Find where the given text appears and provide that cell's center as (x, y) coordinate. 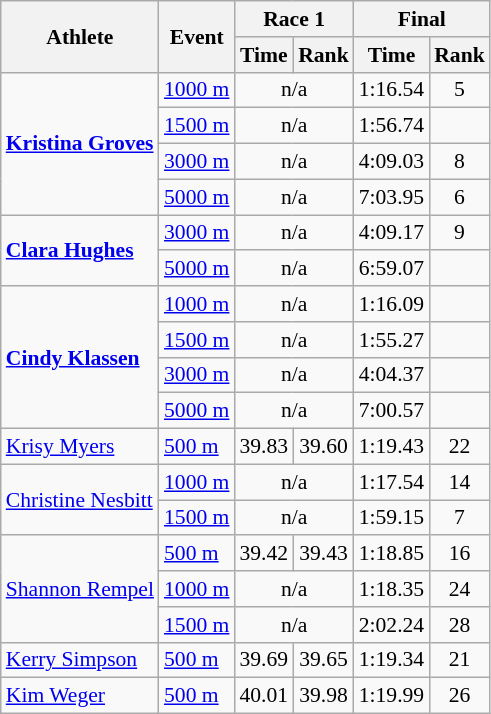
1:16.54 (392, 90)
28 (460, 625)
1:59.15 (392, 518)
6:59.07 (392, 269)
1:18.35 (392, 589)
Kim Weger (80, 696)
1:56.74 (392, 126)
7:00.57 (392, 411)
Cindy Klassen (80, 357)
4:09.17 (392, 233)
7:03.95 (392, 197)
9 (460, 233)
1:16.09 (392, 304)
2:02.24 (392, 625)
26 (460, 696)
7 (460, 518)
22 (460, 447)
6 (460, 197)
Kristina Groves (80, 143)
39.43 (324, 554)
40.01 (264, 696)
39.69 (264, 660)
16 (460, 554)
Christine Nesbitt (80, 500)
1:17.54 (392, 482)
Kerry Simpson (80, 660)
39.83 (264, 447)
Shannon Rempel (80, 590)
1:19.34 (392, 660)
14 (460, 482)
5 (460, 90)
39.60 (324, 447)
39.98 (324, 696)
Clara Hughes (80, 250)
4:04.37 (392, 375)
Final (422, 19)
1:18.85 (392, 554)
39.42 (264, 554)
1:19.43 (392, 447)
Krisy Myers (80, 447)
1:55.27 (392, 340)
Athlete (80, 36)
1:19.99 (392, 696)
8 (460, 162)
21 (460, 660)
4:09.03 (392, 162)
Race 1 (294, 19)
Event (196, 36)
24 (460, 589)
39.65 (324, 660)
